Determine the (x, y) coordinate at the center of the cell enclosing the given text.  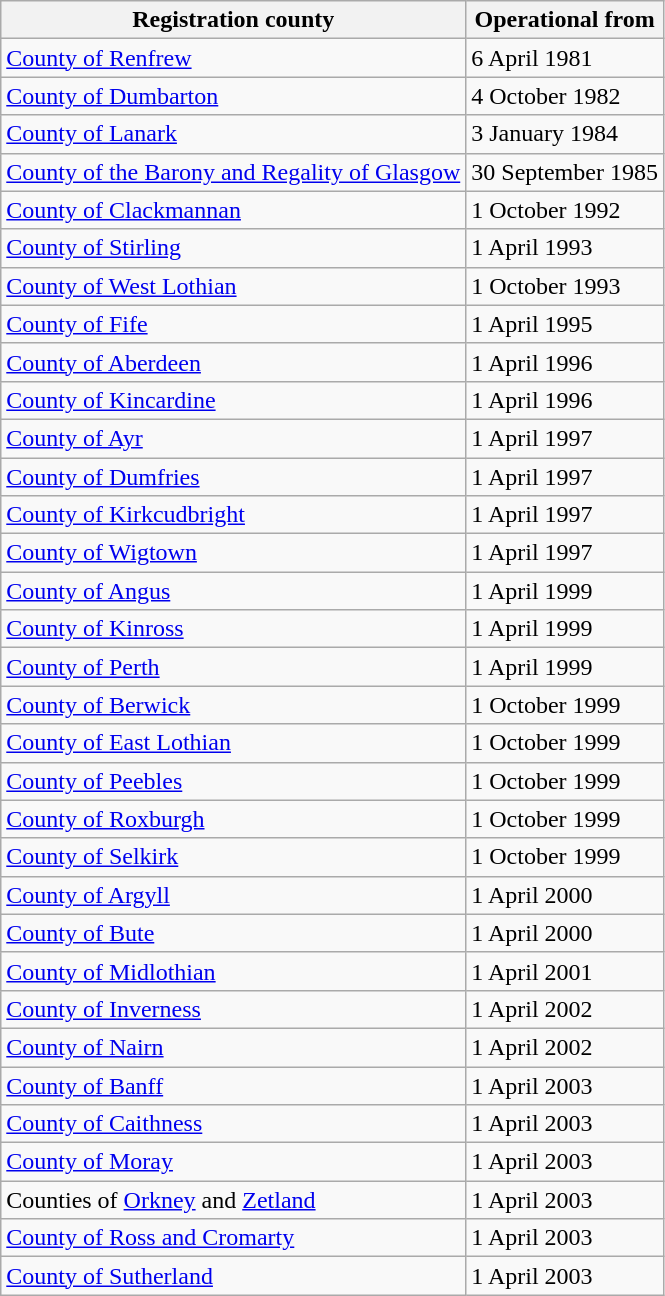
1 October 1992 (565, 210)
3 January 1984 (565, 134)
County of East Lothian (234, 743)
6 April 1981 (565, 58)
County of West Lothian (234, 286)
4 October 1982 (565, 96)
Operational from (565, 20)
County of Midlothian (234, 971)
County of Dumbarton (234, 96)
County of Aberdeen (234, 362)
County of Stirling (234, 248)
County of Argyll (234, 895)
County of Bute (234, 933)
30 September 1985 (565, 172)
1 April 2001 (565, 971)
1 October 1993 (565, 286)
County of Peebles (234, 781)
County of Kincardine (234, 400)
County of Renfrew (234, 58)
County of Caithness (234, 1124)
1 April 1995 (565, 324)
County of Sutherland (234, 1276)
County of Berwick (234, 705)
County of Banff (234, 1085)
County of Selkirk (234, 857)
1 April 1993 (565, 248)
Counties of Orkney and Zetland (234, 1200)
Registration county (234, 20)
County of Roxburgh (234, 819)
County of the Barony and Regality of Glasgow (234, 172)
County of Inverness (234, 1009)
County of Perth (234, 667)
County of Dumfries (234, 477)
County of Moray (234, 1162)
County of Lanark (234, 134)
County of Kinross (234, 629)
County of Ayr (234, 438)
County of Nairn (234, 1047)
County of Fife (234, 324)
County of Ross and Cromarty (234, 1238)
County of Kirkcudbright (234, 515)
County of Clackmannan (234, 210)
County of Angus (234, 591)
County of Wigtown (234, 553)
